Pinpoint the cell where the given text exists, returning its (x, y) midpoint coordinate. 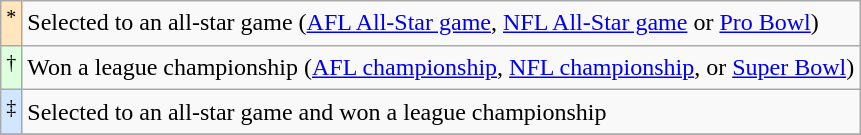
‡ (12, 112)
* (12, 24)
Selected to an all-star game (AFL All-Star game, NFL All-Star game or Pro Bowl) (441, 24)
Selected to an all-star game and won a league championship (441, 112)
† (12, 68)
Won a league championship (AFL championship, NFL championship, or Super Bowl) (441, 68)
